Return the [x, y] coordinate for the center point of the cell that contains the specified text.  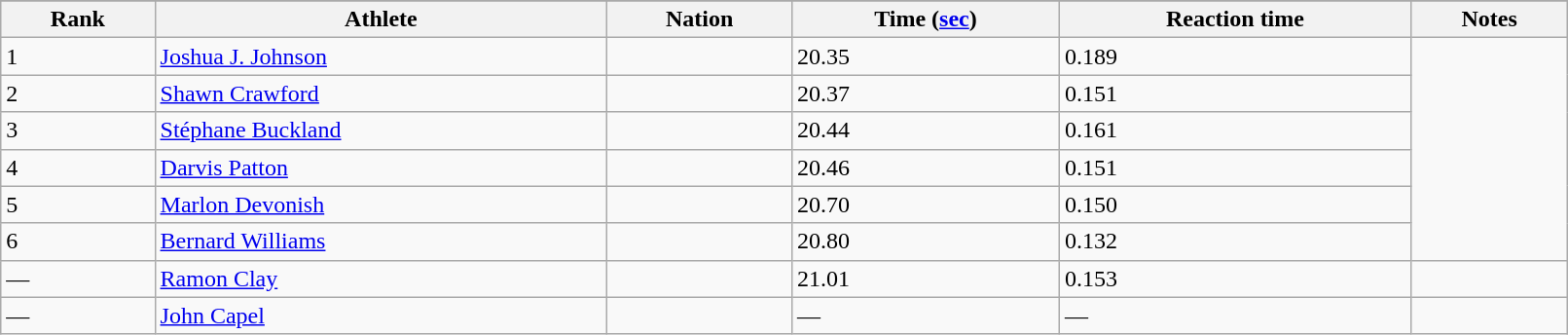
Darvis Patton [382, 167]
Time (sec) [925, 19]
Marlon Devonish [382, 205]
Notes [1489, 19]
21.01 [925, 279]
Reaction time [1234, 19]
20.70 [925, 205]
2 [78, 93]
Athlete [382, 19]
0.150 [1234, 205]
Ramon Clay [382, 279]
Shawn Crawford [382, 93]
Bernard Williams [382, 242]
Rank [78, 19]
3 [78, 130]
20.37 [925, 93]
5 [78, 205]
0.132 [1234, 242]
20.44 [925, 130]
Stéphane Buckland [382, 130]
0.153 [1234, 279]
4 [78, 167]
0.189 [1234, 56]
20.46 [925, 167]
Nation [700, 19]
20.80 [925, 242]
20.35 [925, 56]
John Capel [382, 316]
6 [78, 242]
1 [78, 56]
0.161 [1234, 130]
Joshua J. Johnson [382, 56]
